Identify which cell holds the provided text, then report its [X, Y] central coordinate. 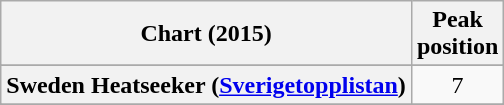
Sweden Heatseeker (Sverigetopplistan) [206, 85]
Peakposition [457, 34]
7 [457, 85]
Chart (2015) [206, 34]
